From the cell containing the given text, extract its center point as (x, y) coordinate. 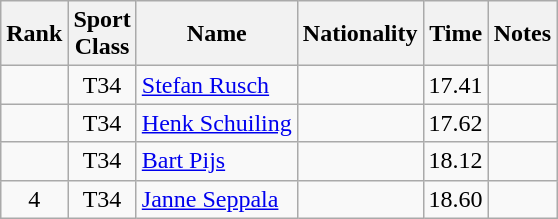
Notes (522, 34)
17.41 (456, 85)
Nationality (360, 34)
Name (216, 34)
Rank (34, 34)
Time (456, 34)
18.12 (456, 161)
18.60 (456, 199)
Janne Seppala (216, 199)
Henk Schuiling (216, 123)
4 (34, 199)
Stefan Rusch (216, 85)
Bart Pijs (216, 161)
17.62 (456, 123)
SportClass (102, 34)
